Identify which cell holds the provided text, then report its (x, y) central coordinate. 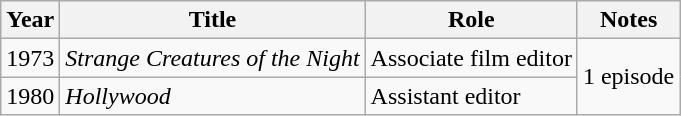
1980 (30, 96)
Role (471, 20)
Title (212, 20)
Strange Creatures of the Night (212, 58)
Notes (628, 20)
Associate film editor (471, 58)
Assistant editor (471, 96)
Hollywood (212, 96)
Year (30, 20)
1 episode (628, 77)
1973 (30, 58)
